Pinpoint the cell where the given text exists, returning its [x, y] midpoint coordinate. 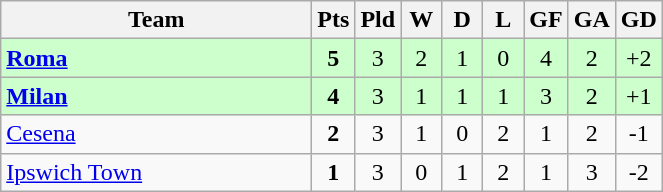
Ipswich Town [156, 172]
-1 [638, 134]
Cesena [156, 134]
5 [334, 58]
D [462, 20]
W [422, 20]
L [504, 20]
Milan [156, 96]
GA [592, 20]
GF [546, 20]
Pts [334, 20]
+2 [638, 58]
Team [156, 20]
GD [638, 20]
-2 [638, 172]
Pld [378, 20]
Roma [156, 58]
+1 [638, 96]
